Identify which cell holds the provided text, then report its [x, y] central coordinate. 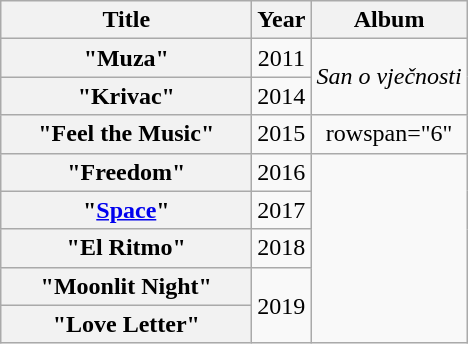
rowspan="6" [389, 134]
"El Ritmo" [126, 248]
"Feel the Music" [126, 134]
2019 [282, 305]
"Love Letter" [126, 324]
Title [126, 20]
2014 [282, 96]
"Muza" [126, 58]
"Freedom" [126, 172]
2015 [282, 134]
Album [389, 20]
2018 [282, 248]
San o vječnosti [389, 77]
2011 [282, 58]
"Moonlit Night" [126, 286]
"Space" [126, 210]
2017 [282, 210]
Year [282, 20]
"Krivac" [126, 96]
2016 [282, 172]
